Return (X, Y) of the center of cell containing provided text 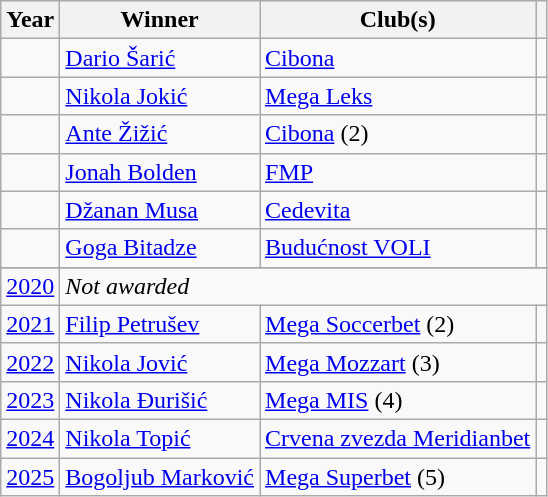
Mega Superbet (5) (398, 477)
FMP (398, 172)
Club(s) (398, 20)
Mega MIS (4) (398, 400)
Nikola Topić (160, 438)
2022 (30, 362)
Mega Leks (398, 96)
Bogoljub Marković (160, 477)
2023 (30, 400)
2024 (30, 438)
Džanan Musa (160, 210)
Jonah Bolden (160, 172)
2021 (30, 324)
Cibona (2) (398, 134)
Goga Bitadze (160, 248)
Dario Šarić (160, 58)
Nikola Jović (160, 362)
2025 (30, 477)
Nikola Jokić (160, 96)
2020 (30, 286)
Not awarded (304, 286)
Crvena zvezda Meridianbet (398, 438)
Nikola Đurišić (160, 400)
Cedevita (398, 210)
Mega Mozzart (3) (398, 362)
Cibona (398, 58)
Budućnost VOLI (398, 248)
Year (30, 20)
Winner (160, 20)
Filip Petrušev (160, 324)
Ante Žižić (160, 134)
Mega Soccerbet (2) (398, 324)
